Find where the given text appears and provide that cell's center as [X, Y] coordinate. 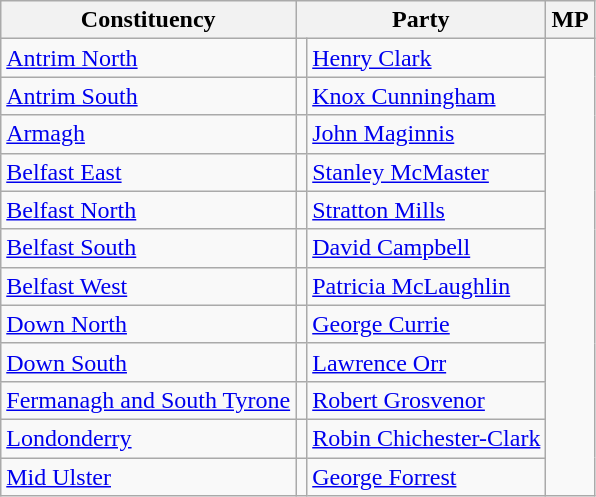
Antrim South [148, 96]
Belfast South [148, 248]
Belfast East [148, 172]
MP [570, 20]
Armagh [148, 134]
John Maginnis [426, 134]
Party [421, 20]
Fermanagh and South Tyrone [148, 400]
Down North [148, 324]
Knox Cunningham [426, 96]
Robin Chichester-Clark [426, 438]
George Currie [426, 324]
Constituency [148, 20]
Londonderry [148, 438]
David Campbell [426, 248]
Henry Clark [426, 58]
Stanley McMaster [426, 172]
George Forrest [426, 477]
Patricia McLaughlin [426, 286]
Stratton Mills [426, 210]
Lawrence Orr [426, 362]
Robert Grosvenor [426, 400]
Belfast West [148, 286]
Mid Ulster [148, 477]
Belfast North [148, 210]
Antrim North [148, 58]
Down South [148, 362]
